Find where the given text appears and provide that cell's center as [x, y] coordinate. 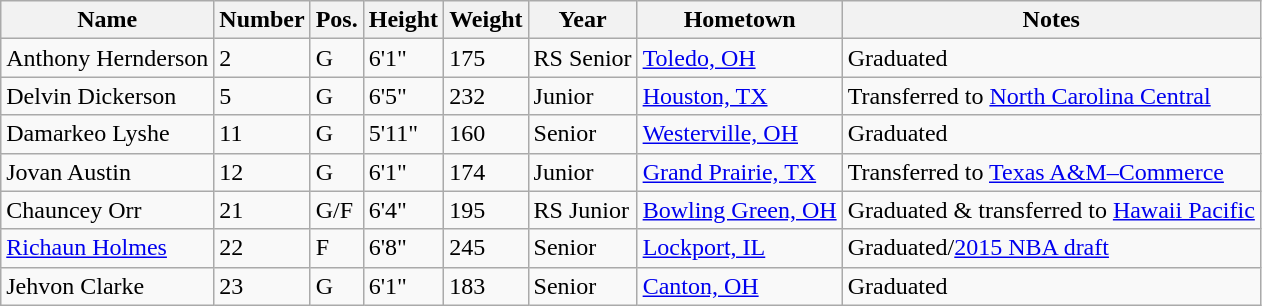
Transferred to North Carolina Central [1051, 96]
F [336, 248]
Richaun Holmes [108, 248]
Graduated & transferred to Hawaii Pacific [1051, 210]
Height [403, 20]
Bowling Green, OH [740, 210]
22 [262, 248]
160 [486, 134]
Pos. [336, 20]
Delvin Dickerson [108, 96]
174 [486, 172]
Lockport, IL [740, 248]
Toledo, OH [740, 58]
2 [262, 58]
6'5" [403, 96]
Name [108, 20]
21 [262, 210]
Anthony Hernderson [108, 58]
RS Junior [582, 210]
Year [582, 20]
Jehvon Clarke [108, 286]
Grand Prairie, TX [740, 172]
6'4" [403, 210]
195 [486, 210]
23 [262, 286]
245 [486, 248]
232 [486, 96]
Hometown [740, 20]
Graduated/2015 NBA draft [1051, 248]
175 [486, 58]
Notes [1051, 20]
Transferred to Texas A&M–Commerce [1051, 172]
Westerville, OH [740, 134]
5'11" [403, 134]
Jovan Austin [108, 172]
G/F [336, 210]
5 [262, 96]
6'8" [403, 248]
Number [262, 20]
11 [262, 134]
RS Senior [582, 58]
183 [486, 286]
Houston, TX [740, 96]
Canton, OH [740, 286]
Damarkeo Lyshe [108, 134]
12 [262, 172]
Chauncey Orr [108, 210]
Weight [486, 20]
